From the cell containing the given text, extract its center point as [x, y] coordinate. 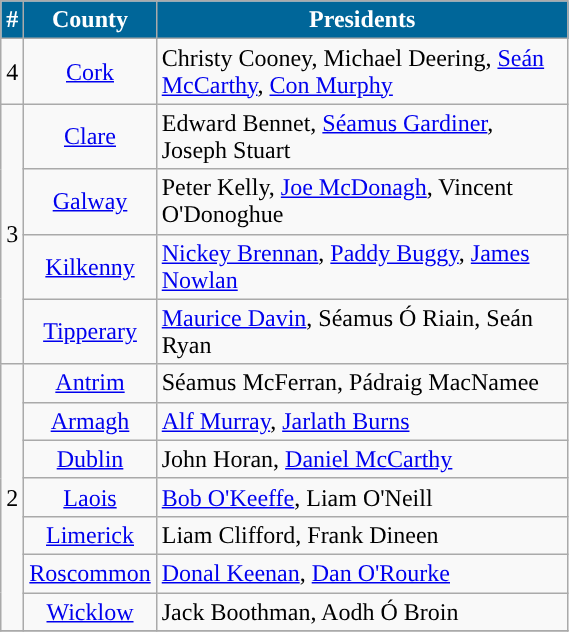
Séamus McFerran, Pádraig MacNamee [362, 383]
Armagh [90, 421]
County [90, 20]
Maurice Davin, Séamus Ó Riain, Seán Ryan [362, 332]
Kilkenny [90, 266]
Bob O'Keeffe, Liam O'Neill [362, 497]
Jack Boothman, Aodh Ó Broin [362, 611]
Limerick [90, 535]
Tipperary [90, 332]
Donal Keenan, Dan O'Rourke [362, 573]
4 [12, 72]
Alf Murray, Jarlath Burns [362, 421]
3 [12, 234]
Roscommon [90, 573]
John Horan, Daniel McCarthy [362, 459]
Edward Bennet, Séamus Gardiner, Joseph Stuart [362, 136]
Galway [90, 202]
Cork [90, 72]
Christy Cooney, Michael Deering, Seán McCarthy, Con Murphy [362, 72]
Laois [90, 497]
Wicklow [90, 611]
# [12, 20]
Dublin [90, 459]
Clare [90, 136]
Liam Clifford, Frank Dineen [362, 535]
Presidents [362, 20]
Peter Kelly, Joe McDonagh, Vincent O'Donoghue [362, 202]
Antrim [90, 383]
2 [12, 497]
Nickey Brennan, Paddy Buggy, James Nowlan [362, 266]
